For the text-containing cell, return its midpoint in (x, y) coordinate format. 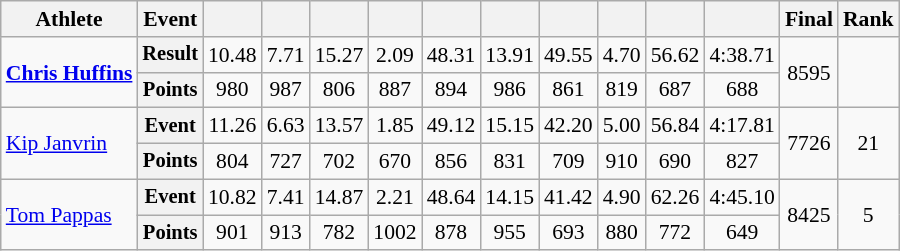
13.57 (340, 126)
986 (510, 90)
Chris Huffins (70, 72)
980 (232, 90)
4.70 (622, 55)
Kip Janvrin (70, 144)
687 (676, 90)
727 (286, 162)
831 (510, 162)
4.90 (622, 197)
49.12 (452, 126)
15.27 (340, 55)
Rank (868, 19)
987 (286, 90)
913 (286, 233)
10.82 (232, 197)
709 (568, 162)
1.85 (394, 126)
693 (568, 233)
13.91 (510, 55)
887 (394, 90)
894 (452, 90)
901 (232, 233)
955 (510, 233)
42.20 (568, 126)
878 (452, 233)
804 (232, 162)
48.31 (452, 55)
Athlete (70, 19)
2.21 (394, 197)
670 (394, 162)
7726 (809, 144)
690 (676, 162)
827 (742, 162)
62.26 (676, 197)
41.42 (568, 197)
5.00 (622, 126)
2.09 (394, 55)
11.26 (232, 126)
4:38.71 (742, 55)
819 (622, 90)
14.15 (510, 197)
7.41 (286, 197)
782 (340, 233)
21 (868, 144)
56.62 (676, 55)
14.87 (340, 197)
49.55 (568, 55)
861 (568, 90)
7.71 (286, 55)
910 (622, 162)
10.48 (232, 55)
56.84 (676, 126)
4:45.10 (742, 197)
772 (676, 233)
Tom Pappas (70, 214)
880 (622, 233)
4:17.81 (742, 126)
702 (340, 162)
8425 (809, 214)
Result (170, 55)
15.15 (510, 126)
649 (742, 233)
688 (742, 90)
806 (340, 90)
6.63 (286, 126)
5 (868, 214)
1002 (394, 233)
48.64 (452, 197)
8595 (809, 72)
Final (809, 19)
856 (452, 162)
